Search for the cell housing the specified text and yield its (x, y) center coordinate. 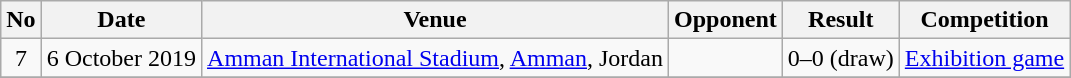
Exhibition game (984, 58)
7 (21, 58)
6 October 2019 (121, 58)
Date (121, 20)
0–0 (draw) (840, 58)
Competition (984, 20)
No (21, 20)
Venue (436, 20)
Opponent (726, 20)
Amman International Stadium, Amman, Jordan (436, 58)
Result (840, 20)
